Detect which cell encompasses the target text, then output its [X, Y] center coordinate. 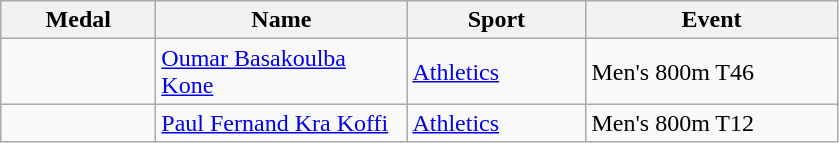
Medal [78, 20]
Men's 800m T46 [712, 72]
Sport [496, 20]
Oumar Basakoulba Kone [282, 72]
Name [282, 20]
Paul Fernand Kra Koffi [282, 123]
Men's 800m T12 [712, 123]
Event [712, 20]
